Capture the cell that displays the provided text and extract its (x, y) central coordinate. 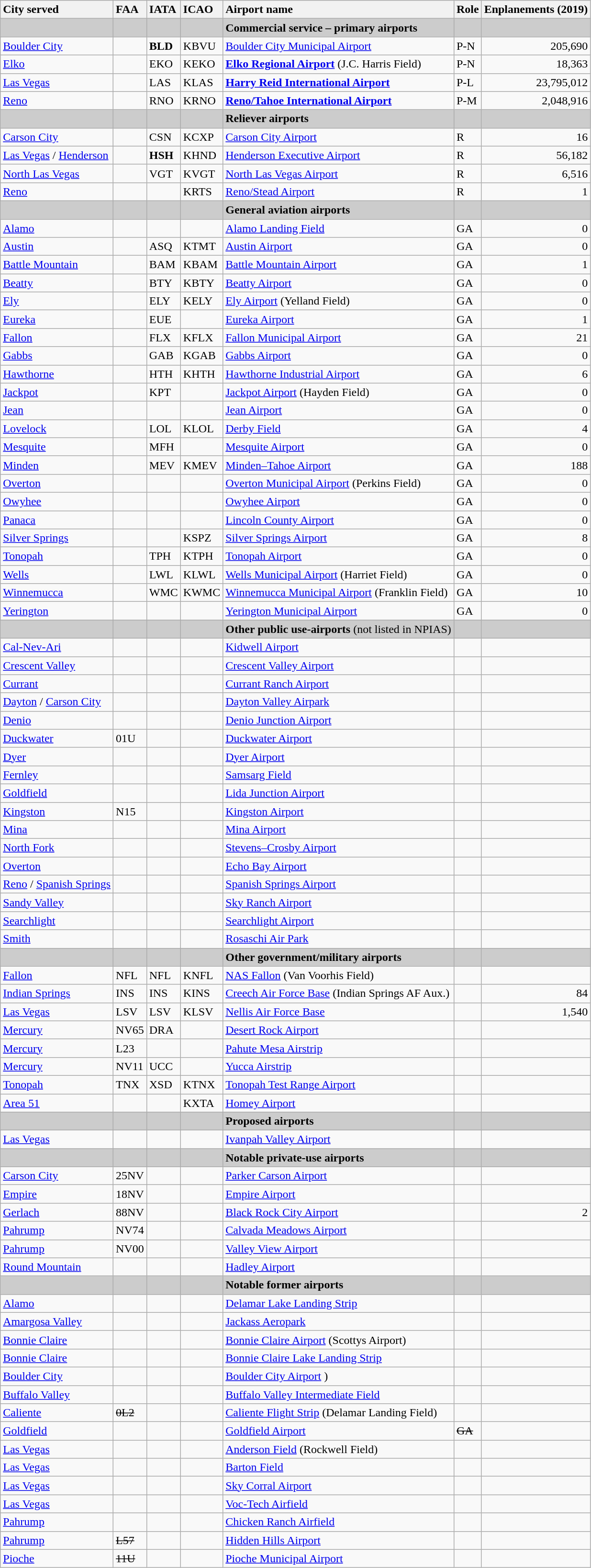
Elko Regional Airport (J.C. Harris Field) (339, 64)
Battle Mountain Airport (339, 265)
UCC (164, 1066)
Crescent Valley (57, 666)
Area 51 (57, 1103)
KNFL (201, 975)
North Las Vegas Airport (339, 173)
LAS (164, 82)
KEKO (201, 64)
Bonnie Claire Airport (Scottys Airport) (339, 1340)
Tonopah Test Range Airport (339, 1084)
84 (536, 993)
Indian Springs (57, 993)
Currant (57, 684)
Fallon Municipal Airport (339, 338)
Boulder City Municipal Airport (339, 46)
KCXP (201, 137)
KLWL (201, 575)
ASQ (164, 247)
Amargosa Valley (57, 1321)
Searchlight (57, 921)
FLX (164, 338)
GAB (164, 356)
Hadley Airport (339, 1267)
23,795,012 (536, 82)
Enplanements (2019) (536, 10)
Kingston (57, 812)
Other public use-airports (not listed in NPIAS) (339, 629)
NV11 (130, 1066)
KINS (201, 993)
Sky Ranch Airport (339, 902)
Eureka Airport (339, 319)
Desert Rock Airport (339, 1030)
Lida Junction Airport (339, 793)
Calvada Meadows Airport (339, 1230)
KTNX (201, 1084)
Silver Springs (57, 538)
Gabbs Airport (339, 356)
Parker Carson Airport (339, 1176)
Austin Airport (339, 247)
Winnemucca (57, 593)
DRA (164, 1030)
Kingston Airport (339, 812)
Jean (57, 410)
Caliente Flight Strip (Delamar Landing Field) (339, 1413)
KHND (201, 155)
KPT (164, 392)
Chicken Ranch Airfield (339, 1522)
ELY (164, 301)
NV74 (130, 1230)
EKO (164, 64)
Nellis Air Force Base (339, 1012)
Valley View Airport (339, 1249)
88NV (130, 1212)
Lincoln County Airport (339, 519)
Las Vegas / Henderson (57, 155)
WMC (164, 593)
21 (536, 338)
HSH (164, 155)
KVGT (201, 173)
Homey Airport (339, 1103)
0L2 (130, 1413)
N15 (130, 812)
KMEV (201, 465)
Caliente (57, 1413)
Pahute Mesa Airstrip (339, 1048)
Barton Field (339, 1467)
Ely Airport (Yelland Field) (339, 301)
2 (536, 1212)
Hidden Hills Airport (339, 1540)
Gerlach (57, 1212)
KBTY (201, 283)
Owyhee Airport (339, 501)
NV00 (130, 1249)
Fernley (57, 775)
General aviation airports (339, 210)
Carson City Airport (339, 137)
Anderson Field (Rockwell Field) (339, 1449)
EUE (164, 319)
Henderson Executive Airport (339, 155)
Stevens–Crosby Airport (339, 848)
205,690 (536, 46)
Dyer (57, 756)
KELY (201, 301)
P-M (468, 101)
LOL (164, 429)
Mesquite (57, 447)
Jean Airport (339, 410)
IATA (164, 10)
Hawthorne (57, 374)
56,182 (536, 155)
TPH (164, 556)
Commercial service – primary airports (339, 28)
Yerington (57, 611)
P-L (468, 82)
Smith (57, 939)
Wells Municipal Airport (Harriet Field) (339, 575)
25NV (130, 1176)
Owyhee (57, 501)
Reno/Stead Airport (339, 192)
Austin (57, 247)
Lovelock (57, 429)
Duckwater Airport (339, 738)
BTY (164, 283)
Overton Municipal Airport (Perkins Field) (339, 483)
11U (130, 1558)
1,540 (536, 1012)
10 (536, 593)
Airport name (339, 10)
BAM (164, 265)
ICAO (201, 10)
KXTA (201, 1103)
Jackass Aeropark (339, 1321)
Reno / Spanish Springs (57, 884)
KRNO (201, 101)
Denio Junction Airport (339, 720)
Black Rock City Airport (339, 1212)
Mesquite Airport (339, 447)
Role (468, 10)
Round Mountain (57, 1267)
Kidwell Airport (339, 647)
Notable private-use airports (339, 1158)
6,516 (536, 173)
8 (536, 538)
North Fork (57, 848)
Notable former airports (339, 1285)
Ely (57, 301)
Bonnie Claire Lake Landing Strip (339, 1358)
Alamo Landing Field (339, 228)
HTH (164, 374)
KLOL (201, 429)
NV65 (130, 1030)
Mina (57, 830)
Yucca Airstrip (339, 1066)
Silver Springs Airport (339, 538)
City served (57, 10)
Reliever airports (339, 119)
NAS Fallon (Van Voorhis Field) (339, 975)
Harry Reid International Airport (339, 82)
MEV (164, 465)
KWMC (201, 593)
KTPH (201, 556)
Sandy Valley (57, 902)
KLSV (201, 1012)
Ivanpah Valley Airport (339, 1139)
KSPZ (201, 538)
Derby Field (339, 429)
MFH (164, 447)
Duckwater (57, 738)
6 (536, 374)
Currant Ranch Airport (339, 684)
Beatty (57, 283)
L57 (130, 1540)
Minden–Tahoe Airport (339, 465)
Minden (57, 465)
Dayton / Carson City (57, 702)
CSN (164, 137)
Mina Airport (339, 830)
Dayton Valley Airpark (339, 702)
16 (536, 137)
Elko (57, 64)
18NV (130, 1194)
Boulder City Airport ) (339, 1376)
Searchlight Airport (339, 921)
Goldfield Airport (339, 1431)
Jackpot Airport (Hayden Field) (339, 392)
KLAS (201, 82)
Beatty Airport (339, 283)
North Las Vegas (57, 173)
KBAM (201, 265)
Empire Airport (339, 1194)
01U (130, 738)
LWL (164, 575)
Sky Corral Airport (339, 1486)
TNX (130, 1084)
Panaca (57, 519)
Gabbs (57, 356)
Cal-Nev-Ari (57, 647)
188 (536, 465)
Denio (57, 720)
KFLX (201, 338)
18,363 (536, 64)
Creech Air Force Base (Indian Springs AF Aux.) (339, 993)
FAA (130, 10)
Echo Bay Airport (339, 866)
Buffalo Valley Intermediate Field (339, 1395)
4 (536, 429)
Yerington Municipal Airport (339, 611)
Spanish Springs Airport (339, 884)
2,048,916 (536, 101)
Eureka (57, 319)
VGT (164, 173)
Samsarg Field (339, 775)
Other government/military airports (339, 957)
Reno/Tahoe International Airport (339, 101)
Pioche Municipal Airport (339, 1558)
KBVU (201, 46)
Jackpot (57, 392)
KRTS (201, 192)
Rosaschi Air Park (339, 939)
XSD (164, 1084)
Tonopah Airport (339, 556)
Battle Mountain (57, 265)
Crescent Valley Airport (339, 666)
Pioche (57, 1558)
KGAB (201, 356)
Dyer Airport (339, 756)
RNO (164, 101)
KTMT (201, 247)
Empire (57, 1194)
Voc-Tech Airfield (339, 1504)
KHTH (201, 374)
Hawthorne Industrial Airport (339, 374)
Winnemucca Municipal Airport (Franklin Field) (339, 593)
Buffalo Valley (57, 1395)
Delamar Lake Landing Strip (339, 1303)
Wells (57, 575)
BLD (164, 46)
Proposed airports (339, 1121)
L23 (130, 1048)
